Return [x, y] of the center of cell containing provided text 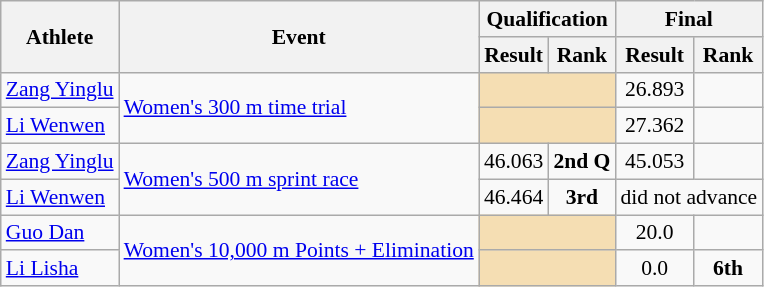
Athlete [60, 36]
Qualification [548, 19]
2nd Q [582, 162]
Women's 300 m time trial [299, 108]
Women's 10,000 m Points + Elimination [299, 250]
Li Lisha [60, 269]
Guo Dan [60, 233]
6th [728, 269]
46.063 [514, 162]
0.0 [654, 269]
27.362 [654, 126]
26.893 [654, 90]
46.464 [514, 197]
20.0 [654, 233]
Event [299, 36]
Women's 500 m sprint race [299, 180]
45.053 [654, 162]
Final [688, 19]
did not advance [688, 197]
3rd [582, 197]
